Output the [X, Y] coordinate of the center of the cell containing the given text.  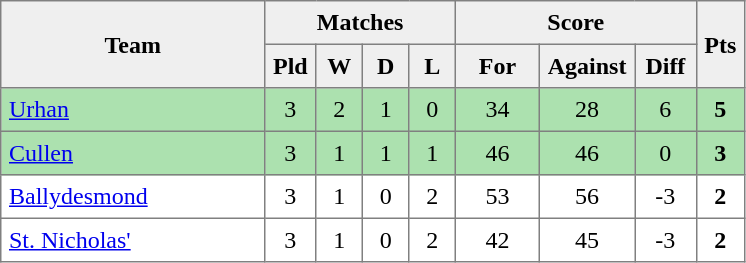
45 [586, 240]
28 [586, 110]
For [497, 66]
56 [586, 197]
Pld [290, 66]
34 [497, 110]
Cullen [133, 153]
Diff [666, 66]
53 [497, 197]
D [385, 66]
Against [586, 66]
Pts [720, 44]
5 [720, 110]
St. Nicholas' [133, 240]
6 [666, 110]
Ballydesmond [133, 197]
Matches [360, 23]
Urhan [133, 110]
L [432, 66]
W [339, 66]
42 [497, 240]
Team [133, 44]
Score [576, 23]
